For the text-containing cell, return its midpoint in (X, Y) coordinate format. 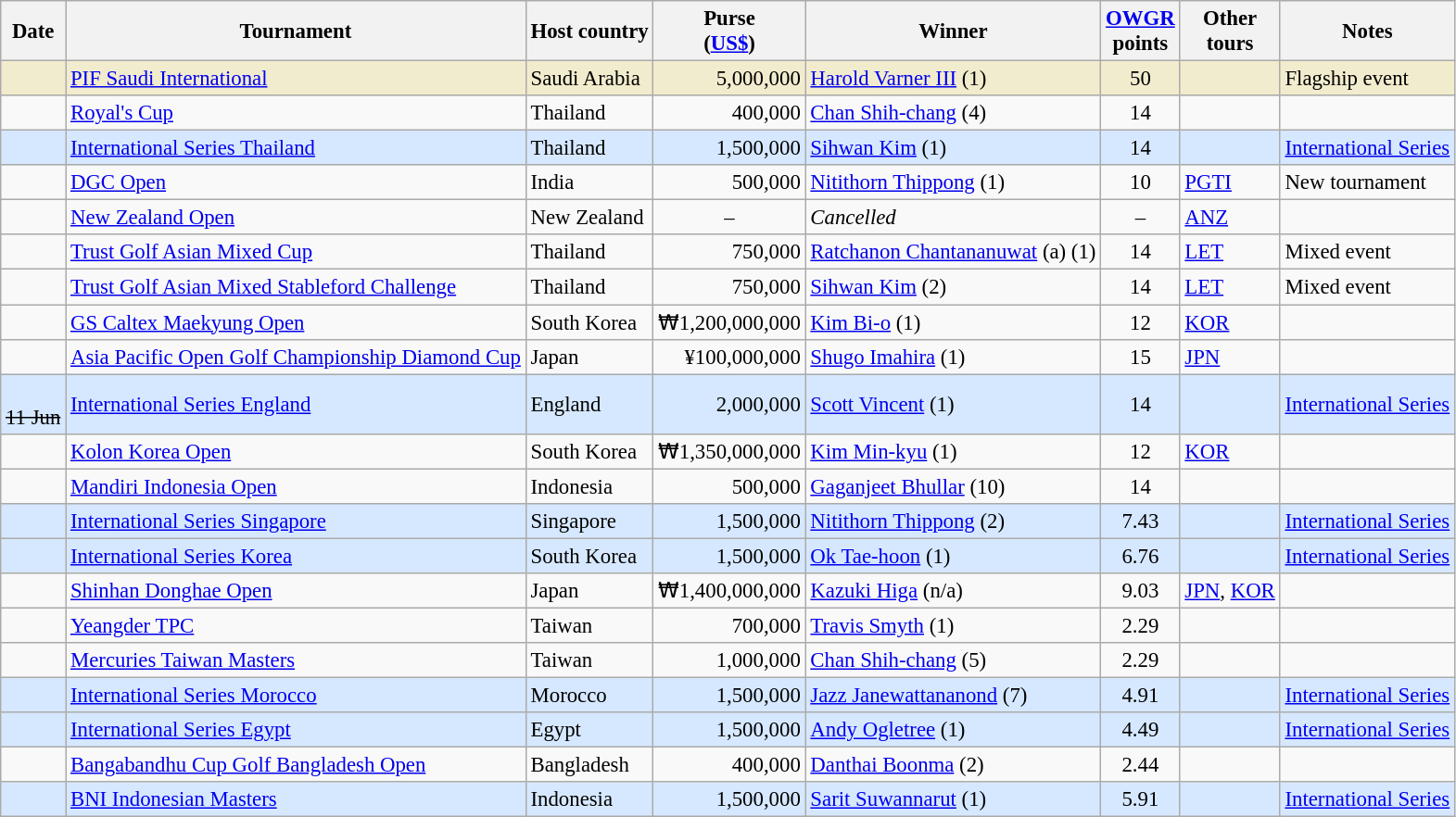
Ok Tae-hoon (1) (953, 556)
PIF Saudi International (297, 79)
Sihwan Kim (2) (953, 287)
Nitithorn Thippong (2) (953, 522)
JPN, KOR (1230, 591)
1,000,000 (729, 660)
New tournament (1367, 182)
¥100,000,000 (729, 357)
Othertours (1230, 31)
Tournament (297, 31)
Sihwan Kim (1) (953, 148)
Cancelled (953, 218)
India (589, 182)
England (589, 404)
DGC Open (297, 182)
Asia Pacific Open Golf Championship Diamond Cup (297, 357)
Royal's Cup (297, 113)
Ratchanon Chantananuwat (a) (1) (953, 253)
Winner (953, 31)
Jazz Janewattananond (7) (953, 696)
ANZ (1230, 218)
Kolon Korea Open (297, 451)
7.43 (1140, 522)
11 Jun (33, 404)
10 (1140, 182)
4.91 (1140, 696)
JPN (1230, 357)
Trust Golf Asian Mixed Stableford Challenge (297, 287)
Danthai Boonma (2) (953, 765)
Morocco (589, 696)
Purse(US$) (729, 31)
International Series Egypt (297, 730)
BNI Indonesian Masters (297, 799)
2,000,000 (729, 404)
PGTI (1230, 182)
5.91 (1140, 799)
15 (1140, 357)
Mercuries Taiwan Masters (297, 660)
Saudi Arabia (589, 79)
₩1,200,000,000 (729, 322)
Mandiri Indonesia Open (297, 486)
International Series Korea (297, 556)
Shugo Imahira (1) (953, 357)
GS Caltex Maekyung Open (297, 322)
4.49 (1140, 730)
International Series England (297, 404)
Date (33, 31)
Chan Shih-chang (5) (953, 660)
Notes (1367, 31)
Kim Min-kyu (1) (953, 451)
5,000,000 (729, 79)
Shinhan Donghae Open (297, 591)
2.44 (1140, 765)
Bangladesh (589, 765)
OWGRpoints (1140, 31)
Bangabandhu Cup Golf Bangladesh Open (297, 765)
Sarit Suwannarut (1) (953, 799)
Nitithorn Thippong (1) (953, 182)
Scott Vincent (1) (953, 404)
₩1,400,000,000 (729, 591)
Harold Varner III (1) (953, 79)
Kim Bi-o (1) (953, 322)
9.03 (1140, 591)
International Series Singapore (297, 522)
Gaganjeet Bhullar (10) (953, 486)
New Zealand (589, 218)
Egypt (589, 730)
700,000 (729, 625)
Travis Smyth (1) (953, 625)
Singapore (589, 522)
New Zealand Open (297, 218)
Host country (589, 31)
6.76 (1140, 556)
Trust Golf Asian Mixed Cup (297, 253)
Yeangder TPC (297, 625)
50 (1140, 79)
Chan Shih-chang (4) (953, 113)
Kazuki Higa (n/a) (953, 591)
₩1,350,000,000 (729, 451)
Flagship event (1367, 79)
Andy Ogletree (1) (953, 730)
International Series Thailand (297, 148)
International Series Morocco (297, 696)
